Detect which cell encompasses the target text, then output its (X, Y) center coordinate. 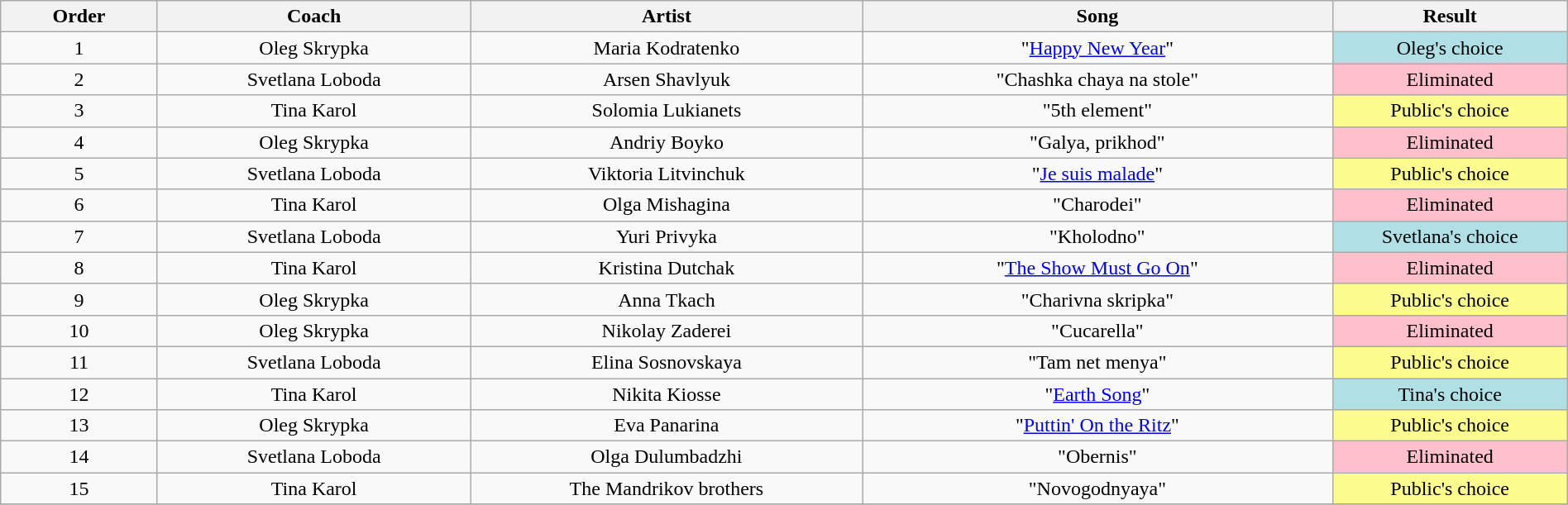
"Chashka chaya na stole" (1097, 79)
"Charodei" (1097, 205)
"Novogodnyaya" (1097, 488)
Yuri Privyka (667, 236)
"Kholodno" (1097, 236)
The Mandrikov brothers (667, 488)
Solomia Lukianets (667, 111)
3 (79, 111)
15 (79, 488)
Arsen Shavlyuk (667, 79)
Anna Tkach (667, 299)
Song (1097, 17)
"Cucarella" (1097, 331)
"Je suis malade" (1097, 174)
"The Show Must Go On" (1097, 268)
Tina's choice (1450, 394)
Elina Sosnovskaya (667, 362)
6 (79, 205)
2 (79, 79)
10 (79, 331)
"Happy New Year" (1097, 48)
"Earth Song" (1097, 394)
14 (79, 457)
"Puttin' On the Ritz" (1097, 426)
Nikita Kiosse (667, 394)
Oleg's choice (1450, 48)
11 (79, 362)
Svetlana's choice (1450, 236)
"Tam net menya" (1097, 362)
Maria Kodratenko (667, 48)
Andriy Boyko (667, 142)
Nikolay Zaderei (667, 331)
13 (79, 426)
7 (79, 236)
Public's choice (1450, 488)
Olga Mishagina (667, 205)
Result (1450, 17)
8 (79, 268)
5 (79, 174)
"5th element" (1097, 111)
1 (79, 48)
Artist (667, 17)
"Obernis" (1097, 457)
Viktoria Litvinchuk (667, 174)
Olga Dulumbadzhi (667, 457)
4 (79, 142)
Eva Panarina (667, 426)
12 (79, 394)
Order (79, 17)
9 (79, 299)
Kristina Dutchak (667, 268)
Coach (314, 17)
"Galya, prikhod" (1097, 142)
"Charivna skripka" (1097, 299)
